Find where the given text appears and provide that cell's center as [X, Y] coordinate. 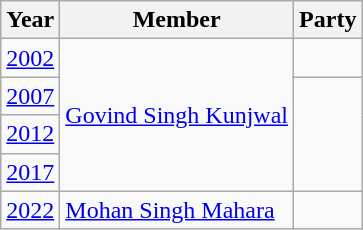
2007 [30, 96]
Year [30, 20]
Govind Singh Kunjwal [177, 115]
Party [328, 20]
2022 [30, 210]
2012 [30, 134]
Mohan Singh Mahara [177, 210]
2017 [30, 172]
2002 [30, 58]
Member [177, 20]
